Search for the cell housing the specified text and yield its (X, Y) center coordinate. 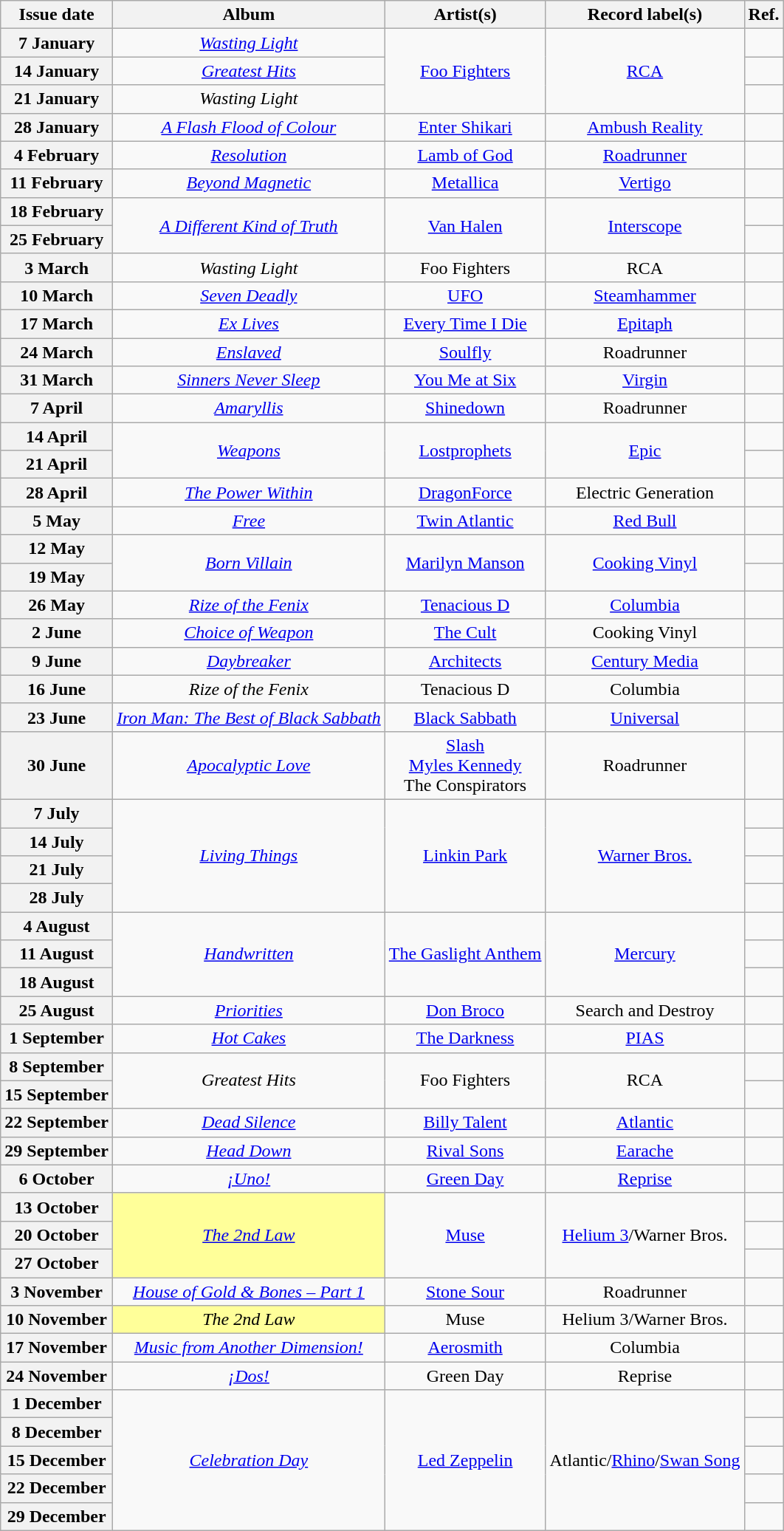
UFO (465, 295)
Seven Deadly (248, 295)
12 May (57, 549)
9 June (57, 661)
27 October (57, 1263)
15 December (57, 1460)
1 December (57, 1404)
3 November (57, 1292)
Warner Bros. (645, 855)
Head Down (248, 1151)
18 August (57, 982)
Apocalyptic Love (248, 765)
5 May (57, 521)
Every Time I Die (465, 323)
Record label(s) (645, 15)
22 December (57, 1488)
19 May (57, 577)
Architects (465, 661)
2 June (57, 633)
Vertigo (645, 183)
SlashMyles KennedyThe Conspirators (465, 765)
10 March (57, 295)
31 March (57, 380)
21 April (57, 465)
Issue date (57, 15)
Marilyn Manson (465, 563)
29 September (57, 1151)
14 January (57, 71)
Electric Generation (645, 493)
Living Things (248, 855)
Choice of Weapon (248, 633)
20 October (57, 1235)
Handwritten (248, 954)
The Gaslight Anthem (465, 954)
Ref. (763, 15)
Sinners Never Sleep (248, 380)
28 July (57, 898)
Music from Another Dimension! (248, 1348)
Enter Shikari (465, 127)
Red Bull (645, 521)
Hot Cakes (248, 1038)
25 August (57, 1010)
24 November (57, 1376)
14 July (57, 841)
Daybreaker (248, 661)
Artist(s) (465, 15)
21 January (57, 99)
4 August (57, 926)
28 January (57, 127)
Dead Silence (248, 1123)
Rival Sons (465, 1151)
11 August (57, 954)
15 September (57, 1095)
¡Dos! (248, 1376)
Epitaph (645, 323)
7 July (57, 813)
Beyond Magnetic (248, 183)
Earache (645, 1151)
3 March (57, 267)
29 December (57, 1516)
Van Halen (465, 225)
A Flash Flood of Colour (248, 127)
16 June (57, 689)
Lamb of God (465, 155)
Led Zeppelin (465, 1460)
25 February (57, 239)
House of Gold & Bones – Part 1 (248, 1292)
Century Media (645, 661)
Shinedown (465, 408)
Amaryllis (248, 408)
Enslaved (248, 352)
6 October (57, 1179)
Don Broco (465, 1010)
The Cult (465, 633)
11 February (57, 183)
Mercury (645, 954)
Stone Sour (465, 1292)
Universal (645, 717)
Weapons (248, 451)
Priorities (248, 1010)
You Me at Six (465, 380)
18 February (57, 211)
Twin Atlantic (465, 521)
Black Sabbath (465, 717)
The Darkness (465, 1038)
Atlantic (645, 1123)
17 March (57, 323)
Steamhammer (645, 295)
8 December (57, 1432)
Iron Man: The Best of Black Sabbath (248, 717)
Atlantic/Rhino/Swan Song (645, 1460)
13 October (57, 1207)
Interscope (645, 225)
Aerosmith (465, 1348)
26 May (57, 605)
8 September (57, 1066)
24 March (57, 352)
Celebration Day (248, 1460)
7 January (57, 43)
Resolution (248, 155)
Soulfly (465, 352)
4 February (57, 155)
28 April (57, 493)
17 November (57, 1348)
Search and Destroy (645, 1010)
Album (248, 15)
The Power Within (248, 493)
Born Villain (248, 563)
Billy Talent (465, 1123)
10 November (57, 1320)
30 June (57, 765)
1 September (57, 1038)
14 April (57, 436)
21 July (57, 870)
¡Uno! (248, 1179)
Lostprophets (465, 451)
Linkin Park (465, 855)
Epic (645, 451)
23 June (57, 717)
A Different Kind of Truth (248, 225)
DragonForce (465, 493)
22 September (57, 1123)
Ambush Reality (645, 127)
Metallica (465, 183)
Virgin (645, 380)
PIAS (645, 1038)
Free (248, 521)
Ex Lives (248, 323)
7 April (57, 408)
